Return the [X, Y] coordinate for the center point of the cell that contains the specified text.  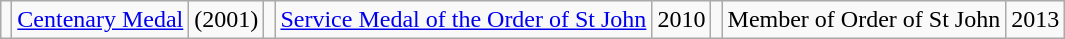
Centenary Medal [100, 20]
Member of Order of St John [864, 20]
2010 [682, 20]
2013 [1036, 20]
Service Medal of the Order of St John [464, 20]
(2001) [226, 20]
